Detect which cell encompasses the target text, then output its [X, Y] center coordinate. 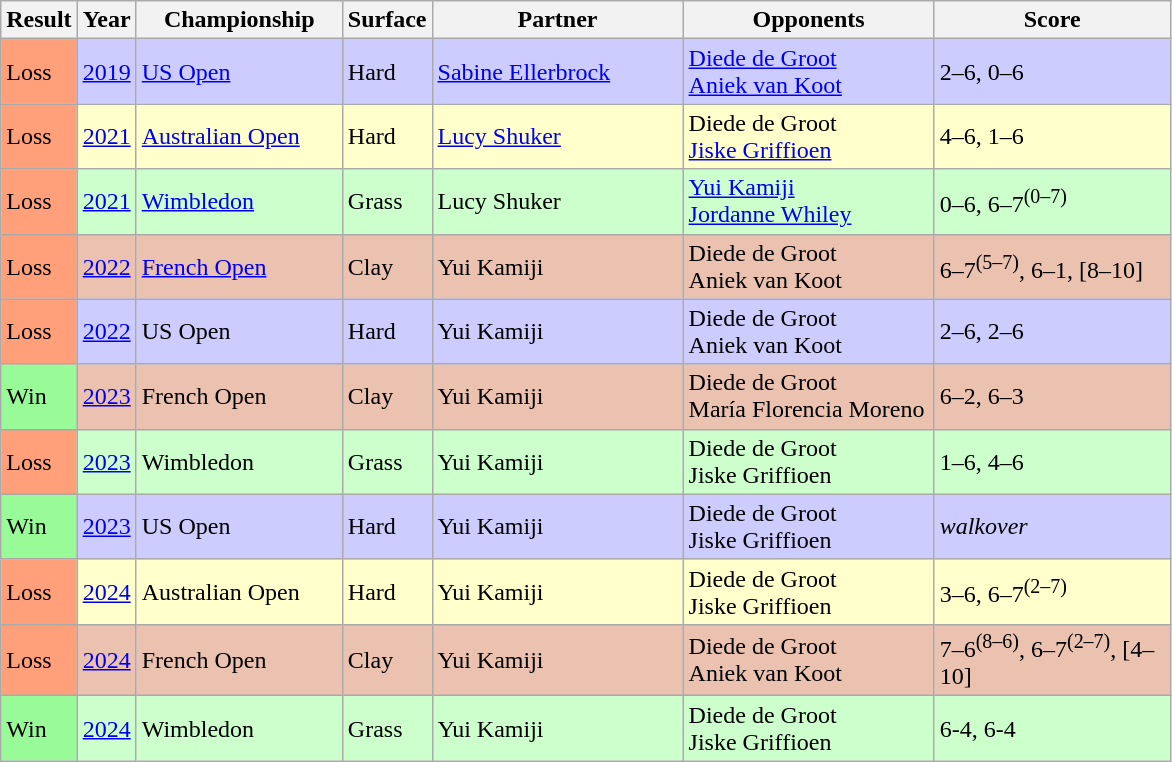
Championship [239, 20]
Partner [558, 20]
Surface [387, 20]
Score [1052, 20]
6–2, 6–3 [1052, 396]
3–6, 6–7(2–7) [1052, 592]
4–6, 1–6 [1052, 136]
2019 [106, 72]
0–6, 6–7(0–7) [1052, 202]
7–6(8–6), 6–7(2–7), [4–10] [1052, 660]
2–6, 0–6 [1052, 72]
Opponents [808, 20]
walkover [1052, 526]
Diede de Groot María Florencia Moreno [808, 396]
Yui Kamiji Jordanne Whiley [808, 202]
Year [106, 20]
Result [39, 20]
1–6, 4–6 [1052, 462]
6–7(5–7), 6–1, [8–10] [1052, 266]
6-4, 6-4 [1052, 728]
2–6, 2–6 [1052, 332]
Sabine Ellerbrock [558, 72]
